Pinpoint the cell where the given text exists, returning its [x, y] midpoint coordinate. 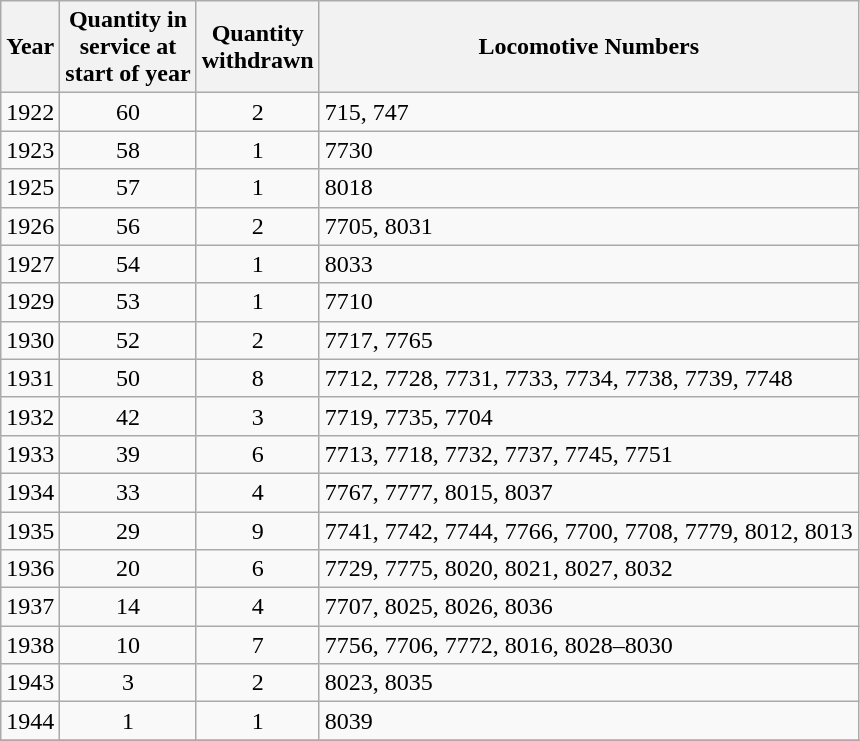
8033 [588, 264]
1932 [30, 416]
1931 [30, 378]
9 [258, 531]
42 [128, 416]
1926 [30, 226]
54 [128, 264]
7705, 8031 [588, 226]
1925 [30, 188]
50 [128, 378]
7713, 7718, 7732, 7737, 7745, 7751 [588, 454]
1933 [30, 454]
14 [128, 607]
8023, 8035 [588, 683]
1923 [30, 150]
1927 [30, 264]
715, 747 [588, 112]
20 [128, 569]
60 [128, 112]
1929 [30, 302]
7756, 7706, 7772, 8016, 8028–8030 [588, 645]
56 [128, 226]
1935 [30, 531]
8018 [588, 188]
7729, 7775, 8020, 8021, 8027, 8032 [588, 569]
1936 [30, 569]
7707, 8025, 8026, 8036 [588, 607]
1943 [30, 683]
1930 [30, 340]
Locomotive Numbers [588, 47]
7741, 7742, 7744, 7766, 7700, 7708, 7779, 8012, 8013 [588, 531]
8039 [588, 721]
1944 [30, 721]
10 [128, 645]
39 [128, 454]
7719, 7735, 7704 [588, 416]
7730 [588, 150]
7712, 7728, 7731, 7733, 7734, 7738, 7739, 7748 [588, 378]
Quantity inservice atstart of year [128, 47]
57 [128, 188]
8 [258, 378]
52 [128, 340]
7 [258, 645]
53 [128, 302]
1937 [30, 607]
1922 [30, 112]
1938 [30, 645]
Quantitywithdrawn [258, 47]
1934 [30, 492]
58 [128, 150]
7717, 7765 [588, 340]
7767, 7777, 8015, 8037 [588, 492]
7710 [588, 302]
33 [128, 492]
Year [30, 47]
29 [128, 531]
